Provide the (X, Y) coordinate of the cell's center where the given text is located.  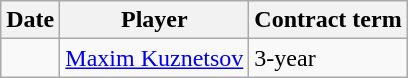
Player (154, 20)
3-year (328, 58)
Maxim Kuznetsov (154, 58)
Date (30, 20)
Contract term (328, 20)
